From the cell containing the given text, extract its center point as [X, Y] coordinate. 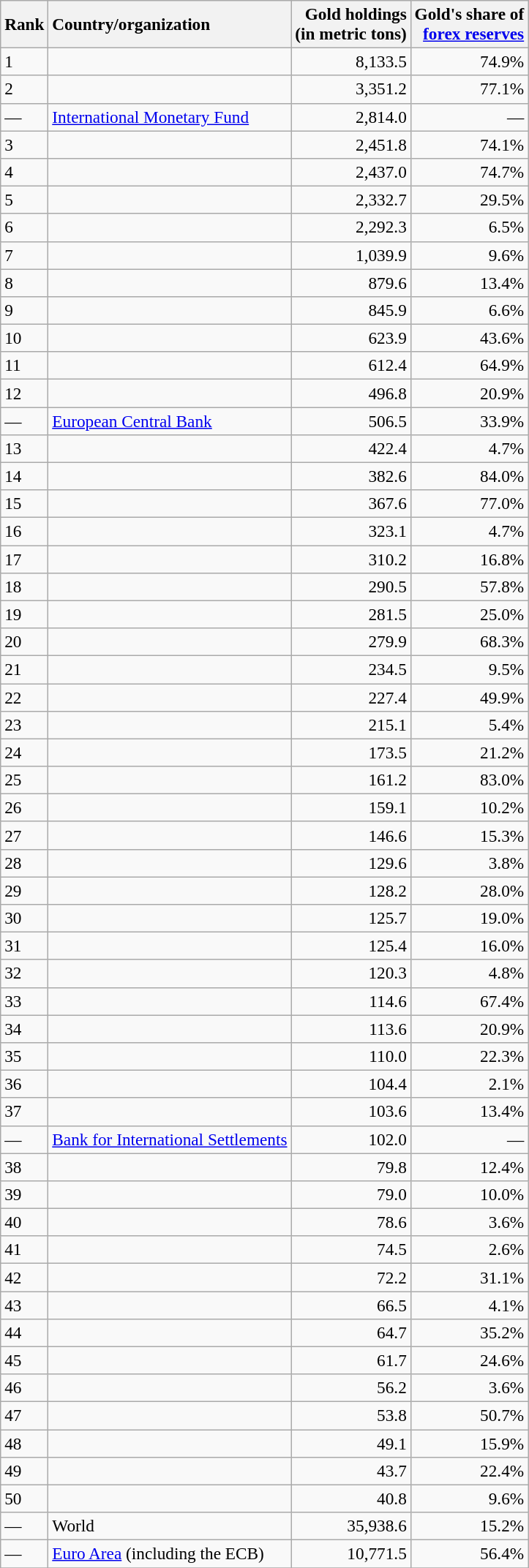
39 [25, 1194]
37 [25, 1112]
2.6% [469, 1250]
19.0% [469, 918]
9 [25, 310]
74.7% [469, 172]
40 [25, 1222]
612.4 [351, 366]
367.6 [351, 504]
10,771.5 [351, 1553]
102.0 [351, 1139]
68.3% [469, 641]
18 [25, 587]
79.0 [351, 1194]
31 [25, 946]
47 [25, 1415]
66.5 [351, 1305]
21 [25, 669]
227.4 [351, 697]
125.4 [351, 946]
77.0% [469, 504]
33 [25, 1001]
40.8 [351, 1499]
25.0% [469, 614]
506.5 [351, 421]
2,451.8 [351, 144]
49.9% [469, 697]
46 [25, 1388]
32 [25, 973]
11 [25, 366]
845.9 [351, 310]
125.7 [351, 918]
72.2 [351, 1277]
113.6 [351, 1028]
35 [25, 1056]
6.5% [469, 227]
22.3% [469, 1056]
77.1% [469, 89]
74.5 [351, 1250]
3,351.2 [351, 89]
146.6 [351, 835]
World [170, 1526]
16.8% [469, 559]
281.5 [351, 614]
29.5% [469, 200]
3 [25, 144]
74.1% [469, 144]
83.0% [469, 780]
22 [25, 697]
56.4% [469, 1553]
4.8% [469, 973]
20 [25, 641]
5.4% [469, 725]
74.9% [469, 61]
10.2% [469, 807]
23 [25, 725]
9.5% [469, 669]
16.0% [469, 946]
14 [25, 476]
35.2% [469, 1333]
36 [25, 1084]
International Monetary Fund [170, 117]
2,292.3 [351, 227]
103.6 [351, 1112]
4 [25, 172]
27 [25, 835]
10.0% [469, 1194]
48 [25, 1443]
15.3% [469, 835]
57.8% [469, 587]
43.7 [351, 1471]
10 [25, 338]
2 [25, 89]
310.2 [351, 559]
15 [25, 504]
50.7% [469, 1415]
49 [25, 1471]
3.8% [469, 863]
159.1 [351, 807]
79.8 [351, 1166]
Country/organization [170, 23]
2.1% [469, 1084]
6.6% [469, 310]
6 [25, 227]
44 [25, 1333]
42 [25, 1277]
Bank for International Settlements [170, 1139]
5 [25, 200]
279.9 [351, 641]
15.9% [469, 1443]
35,938.6 [351, 1526]
64.7 [351, 1333]
28 [25, 863]
4.1% [469, 1305]
43.6% [469, 338]
61.7 [351, 1360]
8,133.5 [351, 61]
64.9% [469, 366]
19 [25, 614]
European Central Bank [170, 421]
290.5 [351, 587]
215.1 [351, 725]
110.0 [351, 1056]
33.9% [469, 421]
26 [25, 807]
50 [25, 1499]
879.6 [351, 282]
Rank [25, 23]
114.6 [351, 1001]
34 [25, 1028]
53.8 [351, 1415]
84.0% [469, 476]
1,039.9 [351, 255]
323.1 [351, 531]
2,814.0 [351, 117]
38 [25, 1166]
16 [25, 531]
496.8 [351, 393]
12.4% [469, 1166]
623.9 [351, 338]
30 [25, 918]
22.4% [469, 1471]
2,437.0 [351, 172]
234.5 [351, 669]
45 [25, 1360]
120.3 [351, 973]
Gold holdings(in metric tons) [351, 23]
56.2 [351, 1388]
21.2% [469, 753]
12 [25, 393]
104.4 [351, 1084]
8 [25, 282]
28.0% [469, 890]
49.1 [351, 1443]
7 [25, 255]
24 [25, 753]
382.6 [351, 476]
161.2 [351, 780]
31.1% [469, 1277]
15.2% [469, 1526]
13 [25, 448]
29 [25, 890]
17 [25, 559]
25 [25, 780]
43 [25, 1305]
2,332.7 [351, 200]
Gold's share offorex reserves [469, 23]
41 [25, 1250]
67.4% [469, 1001]
173.5 [351, 753]
422.4 [351, 448]
128.2 [351, 890]
78.6 [351, 1222]
1 [25, 61]
129.6 [351, 863]
Euro Area (including the ECB) [170, 1553]
24.6% [469, 1360]
